Output the (x, y) coordinate of the center of the cell containing the given text.  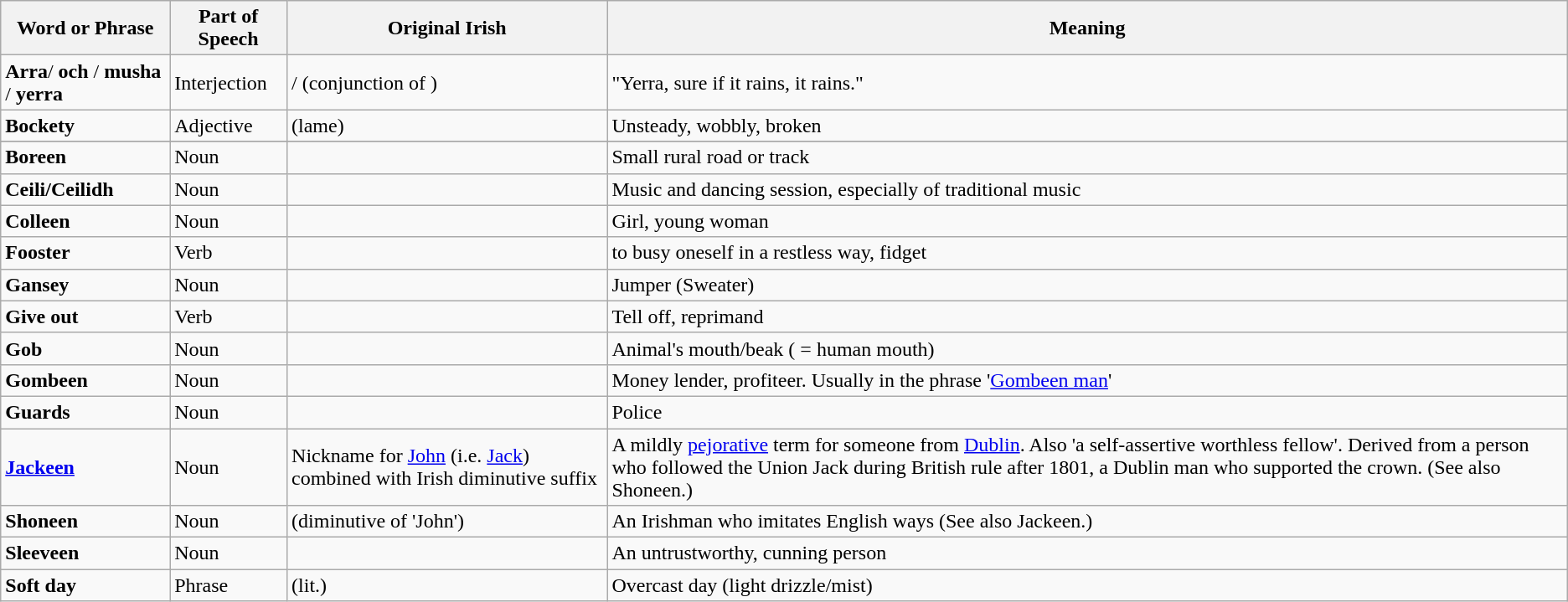
Adjective (229, 126)
Give out (85, 316)
Colleen (85, 221)
Music and dancing session, especially of traditional music (1087, 189)
Gansey (85, 285)
Shoneen (85, 522)
Jackeen (85, 467)
(lame) (447, 126)
Ceili/Ceilidh (85, 189)
Guards (85, 412)
Arra/ och / musha / yerra (85, 82)
/ (conjunction of ) (447, 82)
Girl, young woman (1087, 221)
Interjection (229, 82)
Money lender, profiteer. Usually in the phrase 'Gombeen man' (1087, 380)
Overcast day (light drizzle/mist) (1087, 585)
Jumper (Sweater) (1087, 285)
(diminutive of 'John') (447, 522)
Word or Phrase (85, 28)
Sleeveen (85, 553)
Meaning (1087, 28)
Bockety (85, 126)
Nickname for John (i.e. Jack) combined with Irish diminutive suffix (447, 467)
(lit.) (447, 585)
Fooster (85, 253)
Soft day (85, 585)
An untrustworthy, cunning person (1087, 553)
Small rural road or track (1087, 157)
Phrase (229, 585)
Gombeen (85, 380)
Animal's mouth/beak ( = human mouth) (1087, 348)
Police (1087, 412)
to busy oneself in a restless way, fidget (1087, 253)
Original Irish (447, 28)
Unsteady, wobbly, broken (1087, 126)
Gob (85, 348)
An Irishman who imitates English ways (See also Jackeen.) (1087, 522)
"Yerra, sure if it rains, it rains." (1087, 82)
Tell off, reprimand (1087, 316)
Part of Speech (229, 28)
Boreen (85, 157)
